For the text-containing cell, return its midpoint in [X, Y] coordinate format. 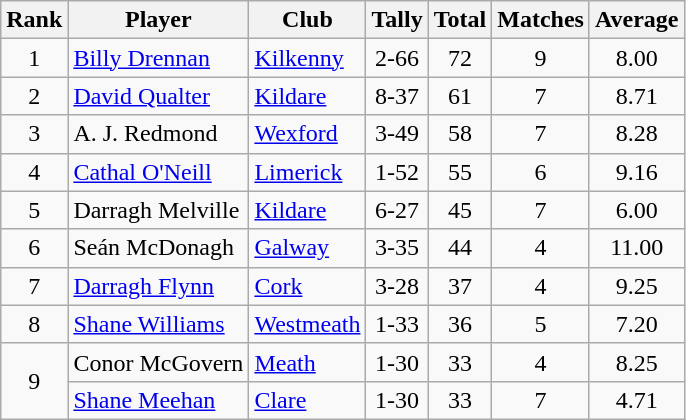
Kilkenny [308, 58]
7.20 [636, 324]
9.25 [636, 286]
1-52 [397, 172]
11.00 [636, 248]
37 [460, 286]
8.25 [636, 362]
Galway [308, 248]
A. J. Redmond [158, 134]
Conor McGovern [158, 362]
6-27 [397, 210]
1 [34, 58]
8 [34, 324]
3-49 [397, 134]
2-66 [397, 58]
Clare [308, 400]
44 [460, 248]
David Qualter [158, 96]
Player [158, 20]
Matches [541, 20]
3-35 [397, 248]
55 [460, 172]
58 [460, 134]
3 [34, 134]
8.00 [636, 58]
Billy Drennan [158, 58]
2 [34, 96]
Shane Meehan [158, 400]
Total [460, 20]
Westmeath [308, 324]
Wexford [308, 134]
8-37 [397, 96]
Rank [34, 20]
8.71 [636, 96]
Cork [308, 286]
1-33 [397, 324]
61 [460, 96]
Tally [397, 20]
3-28 [397, 286]
45 [460, 210]
Darragh Flynn [158, 286]
Meath [308, 362]
72 [460, 58]
8.28 [636, 134]
Average [636, 20]
Darragh Melville [158, 210]
6.00 [636, 210]
4.71 [636, 400]
Seán McDonagh [158, 248]
36 [460, 324]
Limerick [308, 172]
Club [308, 20]
Shane Williams [158, 324]
Cathal O'Neill [158, 172]
9.16 [636, 172]
